Return (X, Y) of the center of cell containing provided text 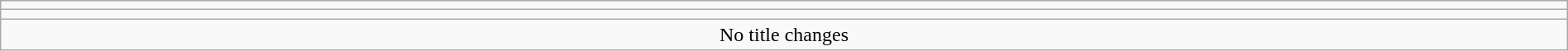
No title changes (784, 35)
